From the cell containing the given text, extract its center point as (X, Y) coordinate. 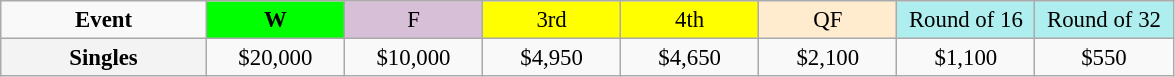
Round of 32 (1104, 20)
3rd (552, 20)
4th (690, 20)
Round of 16 (966, 20)
$4,950 (552, 58)
QF (828, 20)
F (413, 20)
$2,100 (828, 58)
$20,000 (275, 58)
$550 (1104, 58)
$1,100 (966, 58)
W (275, 20)
Singles (104, 58)
Event (104, 20)
$10,000 (413, 58)
$4,650 (690, 58)
